Search for the cell housing the specified text and yield its (X, Y) center coordinate. 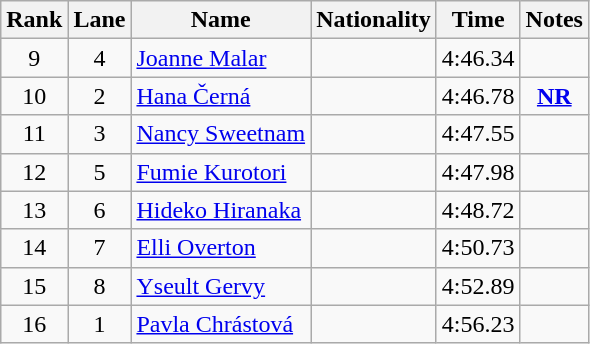
Pavla Chrástová (221, 324)
4:47.98 (478, 172)
7 (100, 248)
10 (34, 96)
5 (100, 172)
13 (34, 210)
Elli Overton (221, 248)
6 (100, 210)
Joanne Malar (221, 58)
4:46.78 (478, 96)
4:52.89 (478, 286)
2 (100, 96)
4 (100, 58)
4:50.73 (478, 248)
Lane (100, 20)
Name (221, 20)
NR (554, 96)
Hideko Hiranaka (221, 210)
Notes (554, 20)
4:56.23 (478, 324)
4:48.72 (478, 210)
8 (100, 286)
Hana Černá (221, 96)
Fumie Kurotori (221, 172)
12 (34, 172)
14 (34, 248)
Rank (34, 20)
Nancy Sweetnam (221, 134)
9 (34, 58)
15 (34, 286)
Yseult Gervy (221, 286)
Nationality (374, 20)
4:46.34 (478, 58)
Time (478, 20)
3 (100, 134)
1 (100, 324)
4:47.55 (478, 134)
11 (34, 134)
16 (34, 324)
